Extract the [x, y] coordinate from the center of the cell holding the provided text.  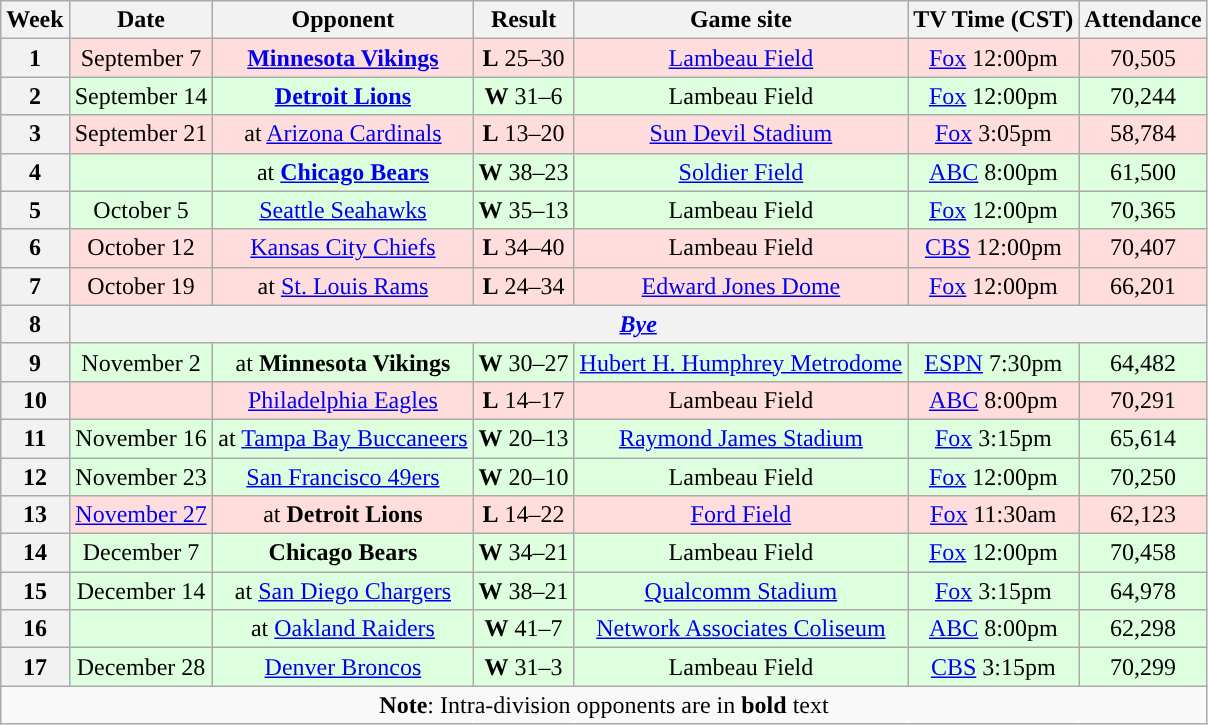
16 [35, 629]
W 35–13 [524, 210]
CBS 3:15pm [994, 667]
W 31–6 [524, 96]
10 [35, 400]
Attendance [1143, 20]
W 38–23 [524, 172]
Denver Broncos [343, 667]
W 34–21 [524, 553]
64,978 [1143, 591]
at Chicago Bears [343, 172]
6 [35, 248]
December 14 [141, 591]
TV Time (CST) [994, 20]
at Minnesota Vikings [343, 362]
W 20–10 [524, 477]
Soldier Field [741, 172]
Detroit Lions [343, 96]
Game site [741, 20]
Kansas City Chiefs [343, 248]
November 27 [141, 515]
70,244 [1143, 96]
Result [524, 20]
W 20–13 [524, 438]
Fox 3:05pm [994, 134]
11 [35, 438]
66,201 [1143, 286]
7 [35, 286]
Sun Devil Stadium [741, 134]
San Francisco 49ers [343, 477]
15 [35, 591]
December 28 [141, 667]
September 21 [141, 134]
W 38–21 [524, 591]
3 [35, 134]
2 [35, 96]
65,614 [1143, 438]
Philadelphia Eagles [343, 400]
October 12 [141, 248]
17 [35, 667]
October 19 [141, 286]
9 [35, 362]
L 25–30 [524, 58]
W 30–27 [524, 362]
September 7 [141, 58]
61,500 [1143, 172]
62,123 [1143, 515]
Week [35, 20]
L 34–40 [524, 248]
5 [35, 210]
8 [35, 324]
Bye [638, 324]
CBS 12:00pm [994, 248]
13 [35, 515]
Network Associates Coliseum [741, 629]
at Tampa Bay Buccaneers [343, 438]
at San Diego Chargers [343, 591]
70,458 [1143, 553]
L 14–17 [524, 400]
70,291 [1143, 400]
70,407 [1143, 248]
W 41–7 [524, 629]
14 [35, 553]
L 24–34 [524, 286]
Seattle Seahawks [343, 210]
December 7 [141, 553]
Minnesota Vikings [343, 58]
September 14 [141, 96]
at Detroit Lions [343, 515]
W 31–3 [524, 667]
Ford Field [741, 515]
ESPN 7:30pm [994, 362]
L 14–22 [524, 515]
62,298 [1143, 629]
70,365 [1143, 210]
Note: Intra-division opponents are in bold text [604, 705]
at Arizona Cardinals [343, 134]
Opponent [343, 20]
L 13–20 [524, 134]
12 [35, 477]
70,250 [1143, 477]
November 2 [141, 362]
Chicago Bears [343, 553]
at St. Louis Rams [343, 286]
Hubert H. Humphrey Metrodome [741, 362]
Raymond James Stadium [741, 438]
Qualcomm Stadium [741, 591]
70,505 [1143, 58]
58,784 [1143, 134]
November 23 [141, 477]
Fox 11:30am [994, 515]
70,299 [1143, 667]
Date [141, 20]
November 16 [141, 438]
at Oakland Raiders [343, 629]
64,482 [1143, 362]
4 [35, 172]
October 5 [141, 210]
1 [35, 58]
Edward Jones Dome [741, 286]
